Determine the (x, y) coordinate at the center of the cell enclosing the given text.  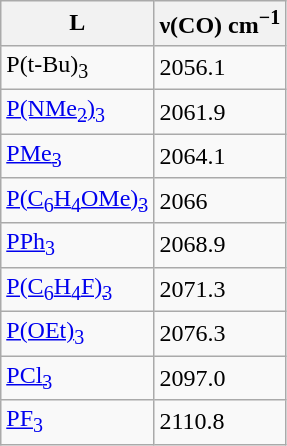
L (78, 24)
2056.1 (220, 67)
PMe3 (78, 156)
2061.9 (220, 112)
2066 (220, 200)
PCl3 (78, 378)
P(t-Bu)3 (78, 67)
2068.9 (220, 245)
P(C6H4F)3 (78, 289)
P(OEt)3 (78, 333)
2076.3 (220, 333)
2110.8 (220, 422)
2097.0 (220, 378)
PF3 (78, 422)
P(C6H4OMe)3 (78, 200)
2071.3 (220, 289)
P(NMe2)3 (78, 112)
PPh3 (78, 245)
2064.1 (220, 156)
ν(CO) cm−1 (220, 24)
